Return [X, Y] of the center of cell containing provided text 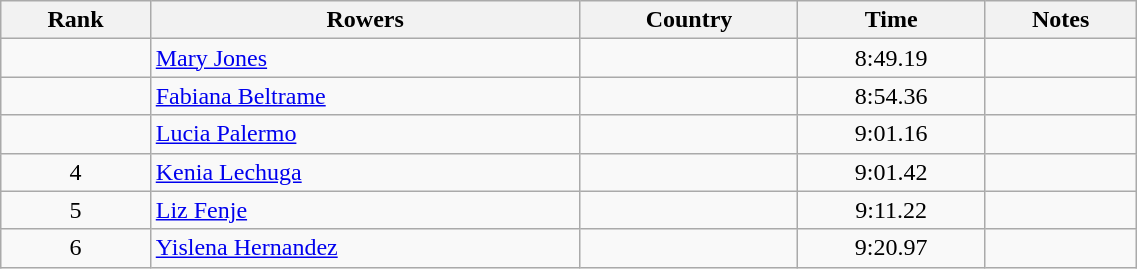
Time [892, 20]
9:11.22 [892, 210]
Yislena Hernandez [365, 248]
Kenia Lechuga [365, 172]
Rank [76, 20]
9:01.42 [892, 172]
Rowers [365, 20]
9:20.97 [892, 248]
Notes [1060, 20]
Country [689, 20]
4 [76, 172]
Fabiana Beltrame [365, 96]
Mary Jones [365, 58]
6 [76, 248]
8:54.36 [892, 96]
9:01.16 [892, 134]
Lucia Palermo [365, 134]
5 [76, 210]
8:49.19 [892, 58]
Liz Fenje [365, 210]
